Identify which cell holds the provided text, then report its (x, y) central coordinate. 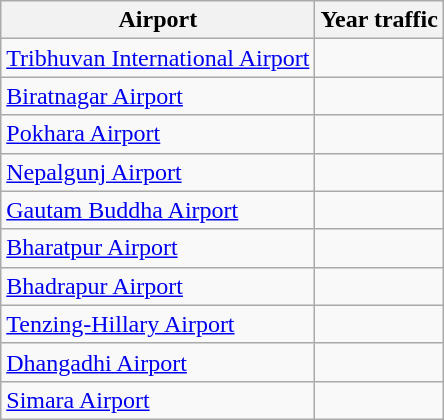
Nepalgunj Airport (158, 172)
Biratnagar Airport (158, 96)
Bharatpur Airport (158, 248)
Pokhara Airport (158, 134)
Simara Airport (158, 400)
Airport (158, 20)
Gautam Buddha Airport (158, 210)
Tribhuvan International Airport (158, 58)
Tenzing-Hillary Airport (158, 324)
Bhadrapur Airport (158, 286)
Year traffic (380, 20)
Dhangadhi Airport (158, 362)
